Scan for the cell matching the given text and deliver its [X, Y] coordinate at center. 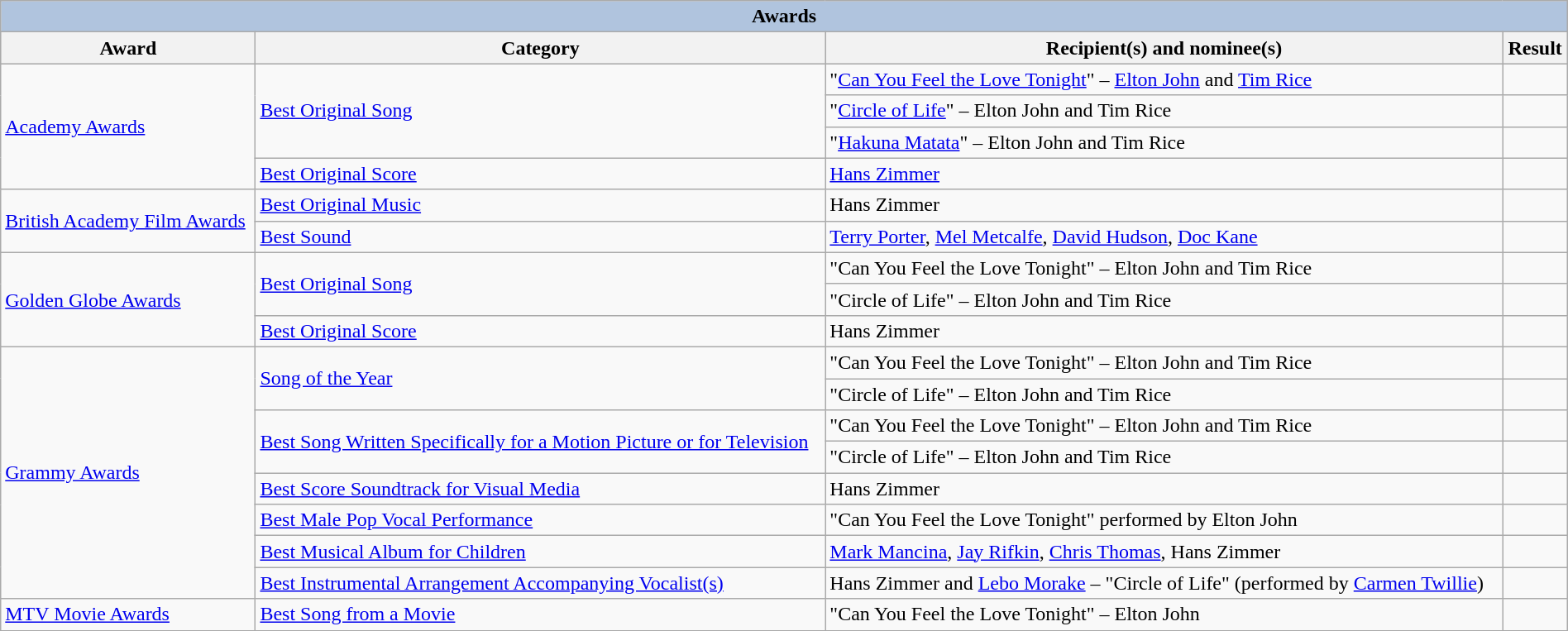
Best Instrumental Arrangement Accompanying Vocalist(s) [541, 583]
Best Song from a Movie [541, 614]
Song of the Year [541, 378]
Best Score Soundtrack for Visual Media [541, 489]
Awards [784, 17]
"Can You Feel the Love Tonight" performed by Elton John [1164, 520]
"Hakuna Matata" – Elton John and Tim Rice [1164, 142]
Best Sound [541, 237]
Category [541, 48]
Best Male Pop Vocal Performance [541, 520]
"Can You Feel the Love Tonight" – Elton John [1164, 614]
Result [1535, 48]
Best Original Music [541, 205]
MTV Movie Awards [128, 614]
British Academy Film Awards [128, 221]
Best Song Written Specifically for a Motion Picture or for Television [541, 442]
Mark Mancina, Jay Rifkin, Chris Thomas, Hans Zimmer [1164, 552]
Best Musical Album for Children [541, 552]
Hans Zimmer and Lebo Morake – "Circle of Life" (performed by Carmen Twillie) [1164, 583]
Terry Porter, Mel Metcalfe, David Hudson, Doc Kane [1164, 237]
Academy Awards [128, 127]
Grammy Awards [128, 472]
Award [128, 48]
Recipient(s) and nominee(s) [1164, 48]
Golden Globe Awards [128, 299]
